Locate the cell with the specified text and output its (X, Y) center coordinate. 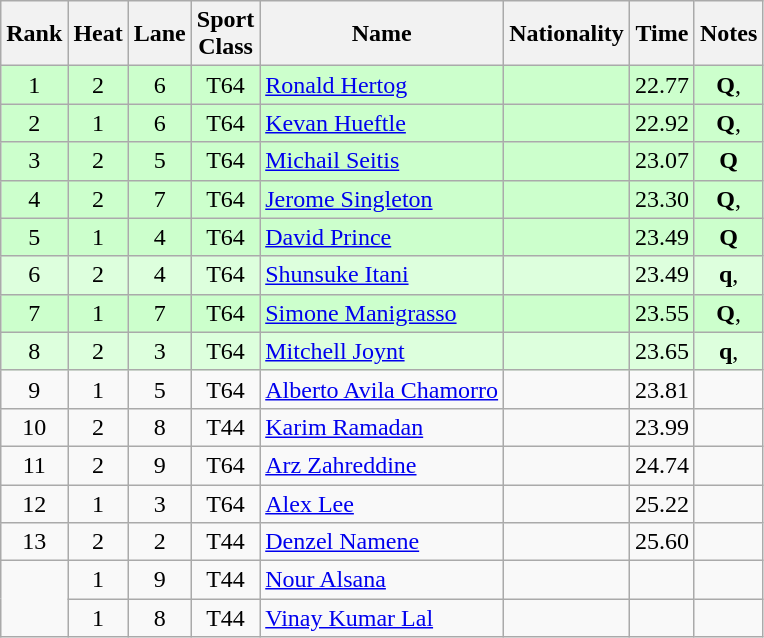
22.92 (662, 123)
23.81 (662, 389)
Mitchell Joynt (382, 351)
SportClass (225, 34)
Heat (98, 34)
Denzel Namene (382, 542)
23.07 (662, 161)
12 (34, 503)
Kevan Hueftle (382, 123)
Shunsuke Itani (382, 275)
Nour Alsana (382, 580)
Nationality (567, 34)
25.22 (662, 503)
Arz Zahreddine (382, 465)
23.99 (662, 427)
Simone Manigrasso (382, 313)
Lane (160, 34)
Jerome Singleton (382, 199)
Vinay Kumar Lal (382, 618)
Rank (34, 34)
David Prince (382, 237)
Michail Seitis (382, 161)
11 (34, 465)
Alberto Avila Chamorro (382, 389)
23.55 (662, 313)
13 (34, 542)
23.30 (662, 199)
24.74 (662, 465)
Alex Lee (382, 503)
10 (34, 427)
Name (382, 34)
Karim Ramadan (382, 427)
Time (662, 34)
23.65 (662, 351)
25.60 (662, 542)
Ronald Hertog (382, 85)
22.77 (662, 85)
Notes (728, 34)
